From the cell containing the given text, extract its center point as (x, y) coordinate. 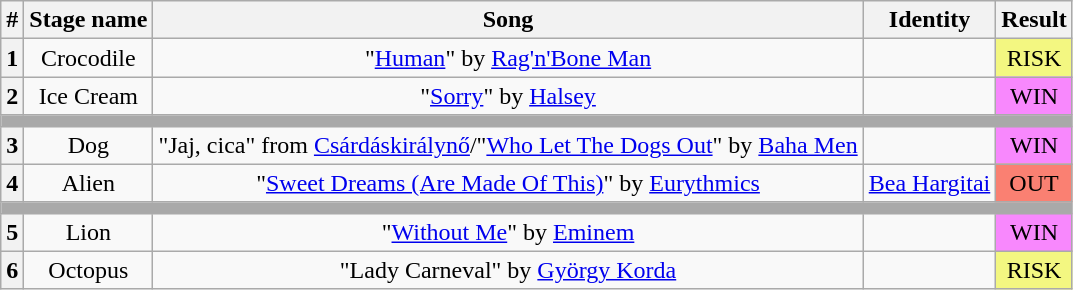
Lion (88, 232)
Bea Hargitai (930, 183)
Stage name (88, 20)
"Without Me" by Eminem (508, 232)
"Human" by Rag'n'Bone Man (508, 58)
"Sorry" by Halsey (508, 96)
Octopus (88, 270)
"Jaj, cica" from Csárdáskirálynő/"Who Let The Dogs Out" by Baha Men (508, 145)
"Sweet Dreams (Are Made Of This)" by Eurythmics (508, 183)
2 (12, 96)
3 (12, 145)
Result (1034, 20)
6 (12, 270)
OUT (1034, 183)
# (12, 20)
1 (12, 58)
Identity (930, 20)
Ice Cream (88, 96)
Crocodile (88, 58)
Dog (88, 145)
5 (12, 232)
Alien (88, 183)
Song (508, 20)
"Lady Carneval" by György Korda (508, 270)
4 (12, 183)
